Return the (x, y) coordinate for the center point of the cell that contains the specified text.  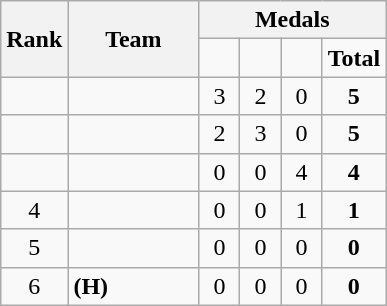
Rank (34, 39)
6 (34, 286)
(H) (134, 286)
Medals (292, 20)
Total (354, 58)
Team (134, 39)
